Return (X, Y) of the center of cell containing provided text 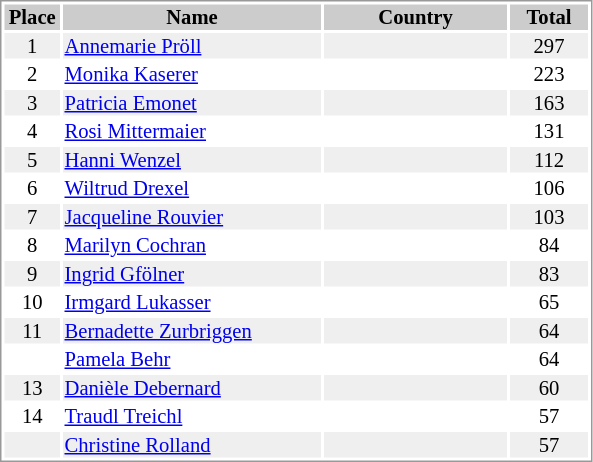
Place (32, 17)
3 (32, 103)
Christine Rolland (192, 445)
Bernadette Zurbriggen (192, 331)
14 (32, 417)
2 (32, 75)
Traudl Treichl (192, 417)
4 (32, 131)
Marilyn Cochran (192, 245)
163 (549, 103)
60 (549, 388)
Pamela Behr (192, 359)
6 (32, 189)
Hanni Wenzel (192, 160)
9 (32, 274)
Irmgard Lukasser (192, 303)
11 (32, 331)
223 (549, 75)
84 (549, 245)
112 (549, 160)
297 (549, 46)
7 (32, 217)
Danièle Debernard (192, 388)
8 (32, 245)
10 (32, 303)
Wiltrud Drexel (192, 189)
Patricia Emonet (192, 103)
83 (549, 274)
65 (549, 303)
Country (416, 17)
13 (32, 388)
131 (549, 131)
Name (192, 17)
103 (549, 217)
1 (32, 46)
Total (549, 17)
Ingrid Gfölner (192, 274)
5 (32, 160)
Monika Kaserer (192, 75)
Rosi Mittermaier (192, 131)
106 (549, 189)
Annemarie Pröll (192, 46)
Jacqueline Rouvier (192, 217)
